Provide the [X, Y] coordinate of the cell's center where the given text is located.  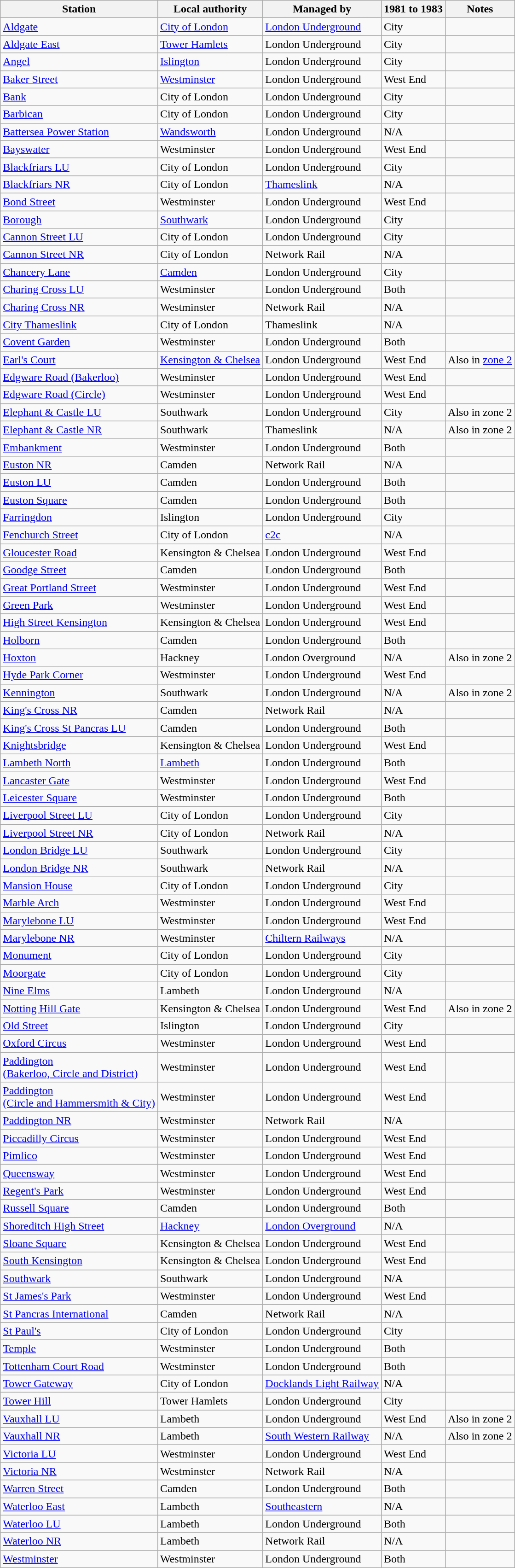
London Bridge LU [79, 851]
Fenchurch Street [79, 535]
Liverpool Street NR [79, 833]
Vauxhall NR [79, 1436]
Bayswater [79, 149]
Monument [79, 956]
Goodge Street [79, 570]
Euston NR [79, 465]
Tower Gateway [79, 1384]
Hoxton [79, 658]
South Kensington [79, 1261]
Euston LU [79, 482]
Regent's Park [79, 1191]
Notting Hill Gate [79, 1008]
Baker Street [79, 79]
Farringdon [79, 518]
City Thameslink [79, 325]
Charing Cross LU [79, 290]
Oxford Circus [79, 1043]
Cannon Street LU [79, 237]
Tower Hill [79, 1401]
South Western Railway [322, 1436]
Marylebone NR [79, 938]
Local authority [210, 9]
1981 to 1983 [413, 9]
Aldgate East [79, 44]
Charing Cross NR [79, 307]
Battersea Power Station [79, 132]
Docklands Light Railway [322, 1384]
St James's Park [79, 1296]
Barbican [79, 114]
Waterloo East [79, 1506]
Angel [79, 62]
Gloucester Road [79, 553]
Leicester Square [79, 798]
Edgware Road (Bakerloo) [79, 377]
Piccadilly Circus [79, 1138]
Pimlico [79, 1156]
Earl's Court [79, 360]
Victoria LU [79, 1454]
Paddington NR [79, 1121]
Blackfriars LU [79, 167]
Euston Square [79, 500]
Southeastern [322, 1506]
St Paul's [79, 1331]
London Bridge NR [79, 868]
Old Street [79, 1026]
Notes [480, 9]
Aldgate [79, 27]
Covent Garden [79, 342]
Lancaster Gate [79, 781]
Blackfriars NR [79, 184]
King's Cross NR [79, 710]
Borough [79, 220]
Temple [79, 1348]
Shoreditch High Street [79, 1226]
Bond Street [79, 202]
Green Park [79, 605]
Russell Square [79, 1208]
Holborn [79, 640]
Waterloo NR [79, 1541]
Waterloo LU [79, 1524]
Vauxhall LU [79, 1419]
Chiltern Railways [322, 938]
King's Cross St Pancras LU [79, 728]
Great Portland Street [79, 588]
Chancery Lane [79, 272]
Embankment [79, 447]
Marble Arch [79, 903]
Warren Street [79, 1489]
Sloane Square [79, 1243]
Moorgate [79, 973]
Elephant & Castle LU [79, 412]
Lambeth North [79, 763]
St Pancras International [79, 1313]
c2c [322, 535]
Liverpool Street LU [79, 816]
Cannon Street NR [79, 255]
Queensway [79, 1173]
Hyde Park Corner [79, 675]
Kennington [79, 693]
Station [79, 9]
Elephant & Castle NR [79, 430]
Paddington(Bakerloo, Circle and District) [79, 1067]
Nine Elms [79, 991]
Paddington(Circle and Hammersmith & City) [79, 1097]
Edgware Road (Circle) [79, 395]
Mansion House [79, 886]
Marylebone LU [79, 921]
Tottenham Court Road [79, 1366]
Victoria NR [79, 1471]
Knightsbridge [79, 745]
High Street Kensington [79, 623]
Wandsworth [210, 132]
Bank [79, 97]
Managed by [322, 9]
